Output the (x, y) coordinate of the center of the cell containing the given text.  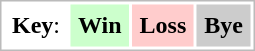
Win (100, 25)
Key: (36, 25)
Loss (163, 25)
Bye (224, 25)
